Pinpoint the cell where the given text exists, returning its [x, y] midpoint coordinate. 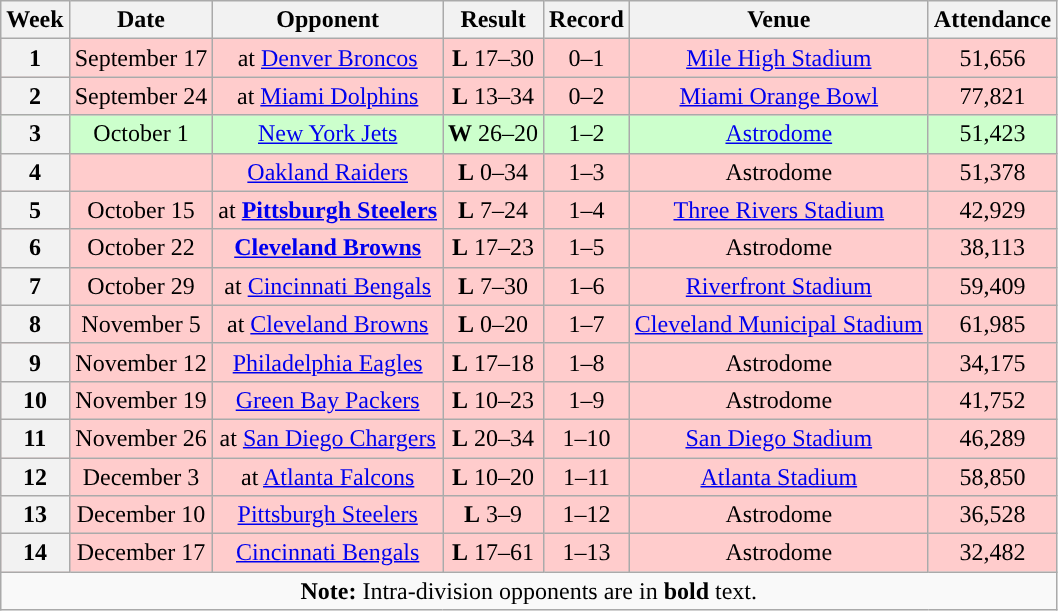
32,482 [992, 553]
41,752 [992, 400]
5 [35, 210]
Cleveland Municipal Stadium [778, 324]
L 0–20 [494, 324]
Oakland Raiders [328, 172]
1–9 [587, 400]
Result [494, 20]
0–1 [587, 58]
Atlanta Stadium [778, 477]
1–8 [587, 362]
L 7–30 [494, 286]
1–2 [587, 134]
Attendance [992, 20]
2 [35, 96]
14 [35, 553]
September 17 [141, 58]
Cincinnati Bengals [328, 553]
December 3 [141, 477]
Philadelphia Eagles [328, 362]
Record [587, 20]
L 10–23 [494, 400]
1 [35, 58]
7 [35, 286]
51,656 [992, 58]
36,528 [992, 515]
at Miami Dolphins [328, 96]
October 1 [141, 134]
59,409 [992, 286]
6 [35, 248]
1–5 [587, 248]
Note: Intra-division opponents are in bold text. [529, 591]
October 29 [141, 286]
38,113 [992, 248]
November 12 [141, 362]
13 [35, 515]
3 [35, 134]
1–13 [587, 553]
at Atlanta Falcons [328, 477]
1–7 [587, 324]
W 26–20 [494, 134]
L 20–34 [494, 438]
Opponent [328, 20]
46,289 [992, 438]
42,929 [992, 210]
1–12 [587, 515]
Miami Orange Bowl [778, 96]
L 10–20 [494, 477]
77,821 [992, 96]
8 [35, 324]
4 [35, 172]
December 10 [141, 515]
Week [35, 20]
Cleveland Browns [328, 248]
at Denver Broncos [328, 58]
at Cleveland Browns [328, 324]
November 5 [141, 324]
September 24 [141, 96]
L 0–34 [494, 172]
October 22 [141, 248]
at San Diego Chargers [328, 438]
51,378 [992, 172]
11 [35, 438]
at Cincinnati Bengals [328, 286]
at Pittsburgh Steelers [328, 210]
9 [35, 362]
51,423 [992, 134]
0–2 [587, 96]
Three Rivers Stadium [778, 210]
L 17–23 [494, 248]
1–11 [587, 477]
October 15 [141, 210]
1–10 [587, 438]
12 [35, 477]
L 17–18 [494, 362]
L 7–24 [494, 210]
1–4 [587, 210]
L 3–9 [494, 515]
November 26 [141, 438]
San Diego Stadium [778, 438]
34,175 [992, 362]
10 [35, 400]
Green Bay Packers [328, 400]
L 13–34 [494, 96]
Riverfront Stadium [778, 286]
December 17 [141, 553]
1–6 [587, 286]
L 17–30 [494, 58]
Mile High Stadium [778, 58]
1–3 [587, 172]
61,985 [992, 324]
Venue [778, 20]
Date [141, 20]
New York Jets [328, 134]
Pittsburgh Steelers [328, 515]
November 19 [141, 400]
58,850 [992, 477]
L 17–61 [494, 553]
